Return [X, Y] of the center of cell containing provided text 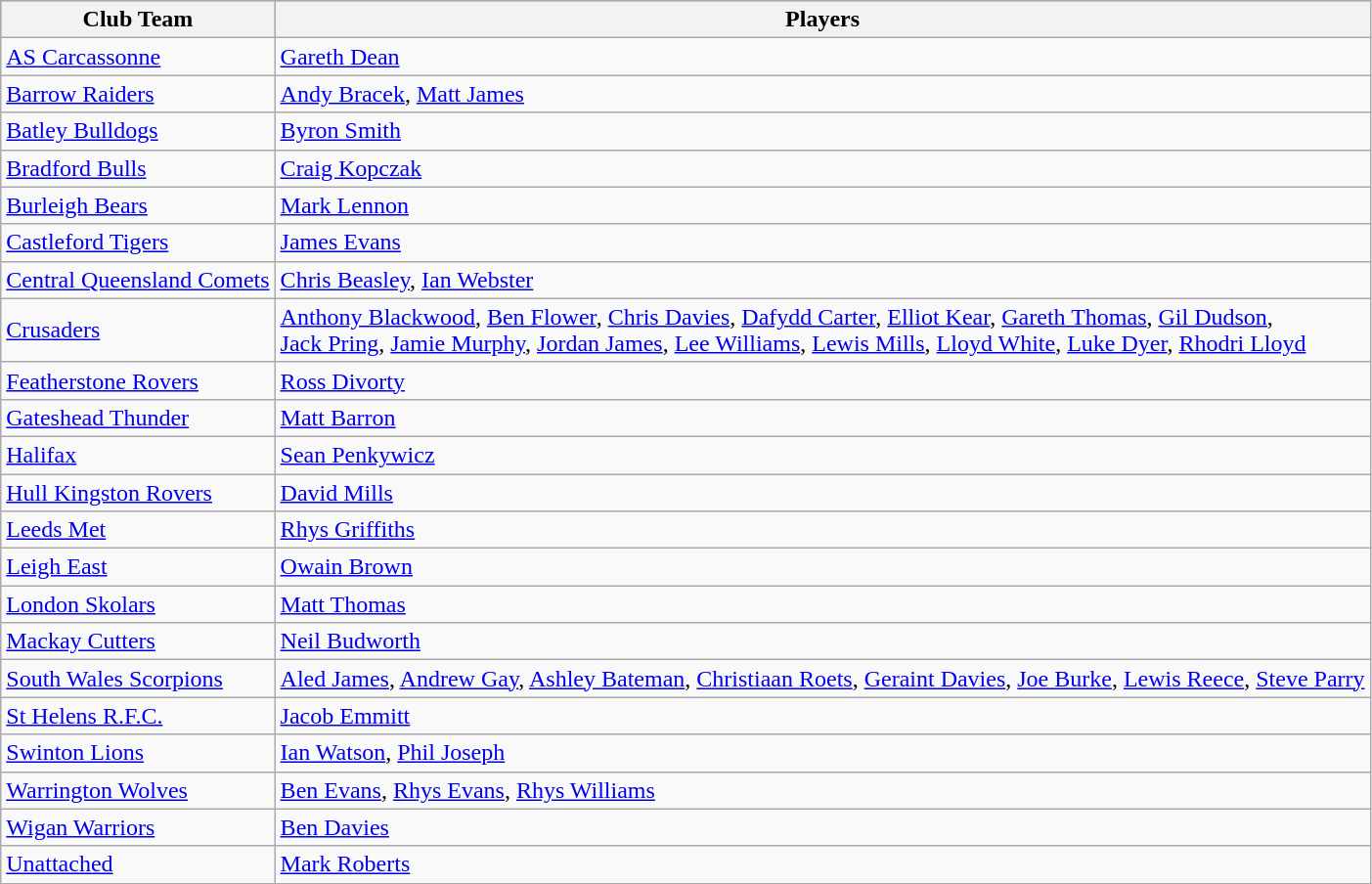
Owain Brown [822, 567]
Mark Roberts [822, 864]
Leigh East [138, 567]
Crusaders [138, 331]
St Helens R.F.C. [138, 716]
Ian Watson, Phil Joseph [822, 753]
Bradford Bulls [138, 168]
Batley Bulldogs [138, 131]
Featherstone Rovers [138, 380]
Byron Smith [822, 131]
Jacob Emmitt [822, 716]
Barrow Raiders [138, 94]
Mackay Cutters [138, 641]
Gateshead Thunder [138, 418]
AS Carcassonne [138, 57]
Gareth Dean [822, 57]
Aled James, Andrew Gay, Ashley Bateman, Christiaan Roets, Geraint Davies, Joe Burke, Lewis Reece, Steve Parry [822, 679]
Unattached [138, 864]
Ben Davies [822, 827]
Matt Thomas [822, 604]
Craig Kopczak [822, 168]
Halifax [138, 455]
Leeds Met [138, 530]
Wigan Warriors [138, 827]
James Evans [822, 243]
Burleigh Bears [138, 205]
Swinton Lions [138, 753]
Central Queensland Comets [138, 280]
Neil Budworth [822, 641]
Andy Bracek, Matt James [822, 94]
Rhys Griffiths [822, 530]
Castleford Tigers [138, 243]
London Skolars [138, 604]
Mark Lennon [822, 205]
Sean Penkywicz [822, 455]
Chris Beasley, Ian Webster [822, 280]
David Mills [822, 492]
South Wales Scorpions [138, 679]
Club Team [138, 20]
Matt Barron [822, 418]
Players [822, 20]
Ben Evans, Rhys Evans, Rhys Williams [822, 790]
Hull Kingston Rovers [138, 492]
Ross Divorty [822, 380]
Warrington Wolves [138, 790]
